Capture the cell that displays the provided text and extract its [x, y] central coordinate. 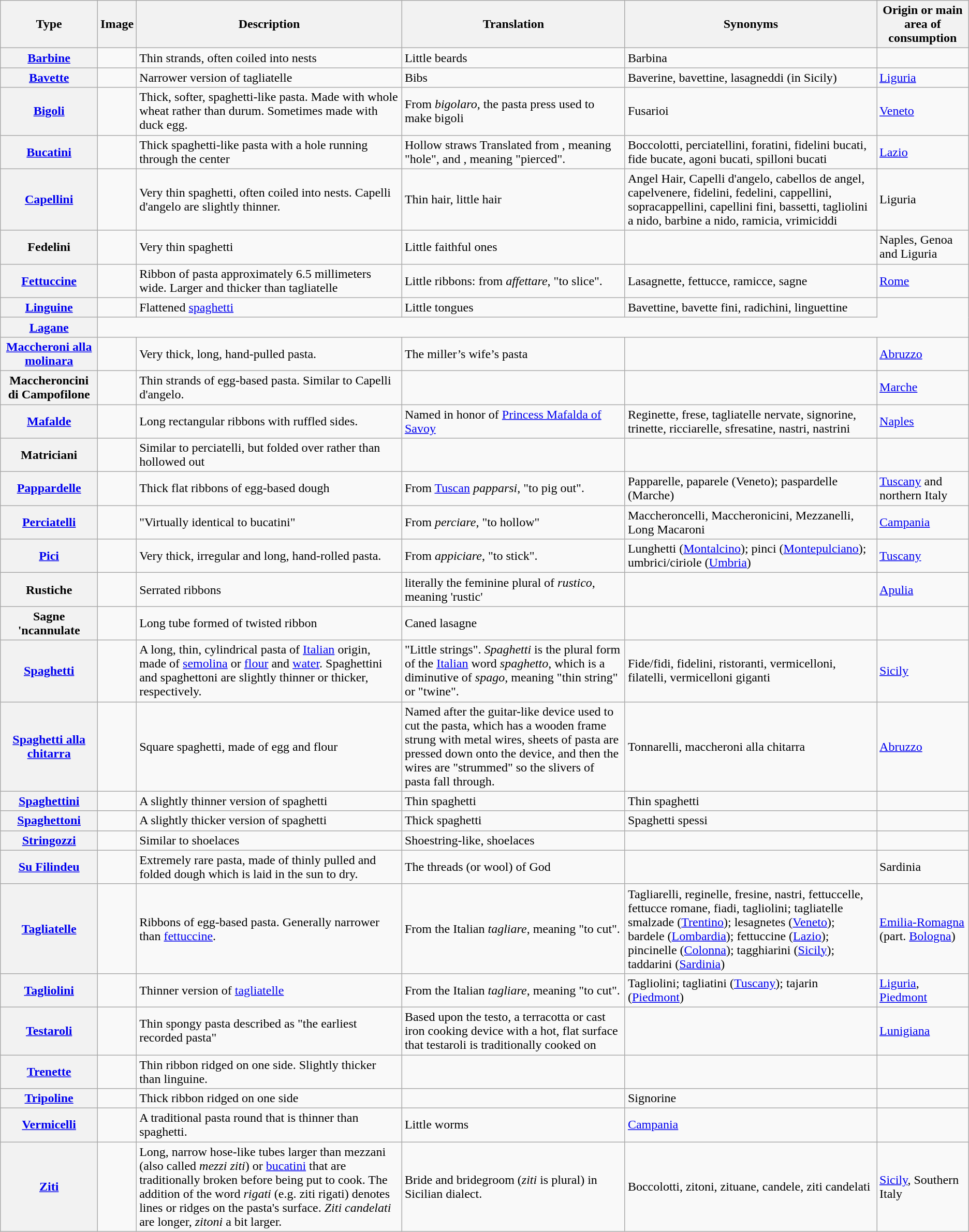
Barbine [49, 58]
Emilia-Romagna (part. Bologna) [923, 928]
Similar to shoelaces [269, 840]
Pici [49, 556]
Ziti [49, 1187]
Spaghetti spessi [751, 821]
Fettuccine [49, 280]
Liguria, Piedmont [923, 990]
Bavette [49, 78]
Tuscany [923, 556]
Thin strands of egg-based pasta. Similar to Capelli d'angelo. [269, 387]
Lasagnette, fettucce, ramicce, sagne [751, 280]
Baverine, bavettine, lasagneddi (in Sicily) [751, 78]
A slightly thicker version of spaghetti [269, 821]
Trenette [49, 1071]
Very thick, irregular and long, hand-rolled pasta. [269, 556]
Rustiche [49, 590]
Bride and bridegroom (ziti is plural) in Sicilian dialect. [513, 1187]
"Little strings". Spaghetti is the plural form of the Italian word spaghetto, which is a diminutive of spago, meaning "thin string" or "twine". [513, 671]
Reginette, frese, tagliatelle nervate, signorine, trinette, ricciarelle, sfresatine, nastri, nastrini [751, 421]
Square spaghetti, made of egg and flour [269, 746]
Lagane [49, 327]
Mafalde [49, 421]
Thick, softer, spaghetti-like pasta. Made with whole wheat rather than durum. Sometimes made with duck egg. [269, 111]
Rome [923, 280]
Naples, Genoa and Liguria [923, 247]
Tagliolini; tagliatini (Tuscany); tajarin (Piedmont) [751, 990]
Thin strands, often coiled into nests [269, 58]
Ribbons of egg-based pasta. Generally narrower than fettuccine. [269, 928]
Synonyms [751, 24]
Stringozzi [49, 840]
Based upon the testo, a terracotta or cast iron cooking device with a hot, flat surface that testaroli is traditionally cooked on [513, 1031]
Named in honor of Princess Mafalda of Savoy [513, 421]
Sardinia [923, 867]
Capellini [49, 200]
Fusarioi [751, 111]
Thick spaghetti-like pasta with a hole running through the center [269, 152]
Long rectangular ribbons with ruffled sides. [269, 421]
Marche [923, 387]
Veneto [923, 111]
Papparelle, paparele (Veneto); paspardelle (Marche) [751, 488]
Image [117, 24]
Serrated ribbons [269, 590]
Little tongues [513, 307]
Maccheroncini di Campofilone [49, 387]
From perciare, "to hollow" [513, 523]
Similar to perciatelli, but folded over rather than hollowed out [269, 455]
The threads (or wool) of God [513, 867]
Thin spongy pasta described as "the earliest recorded pasta" [269, 1031]
Thick flat ribbons of egg-based dough [269, 488]
Pappardelle [49, 488]
Boccolotti, perciatellini, foratini, fidelini bucati, fide bucate, agoni bucati, spilloni bucati [751, 152]
Spaghettoni [49, 821]
Very thick, long, hand-pulled pasta. [269, 354]
Linguine [49, 307]
Flattened spaghetti [269, 307]
Little beards [513, 58]
Boccolotti, zitoni, zituane, candele, ziti candelati [751, 1187]
Caned lasagne [513, 623]
Thin hair, little hair [513, 200]
Long tube formed of twisted ribbon [269, 623]
Narrower version of tagliatelle [269, 78]
Sicily [923, 671]
Ribbon of pasta approximately 6.5 millimeters wide. Larger and thicker than tagliatelle [269, 280]
Maccheroncelli, Maccheronicini, Mezzanelli, Long Macaroni [751, 523]
literally the feminine plural of rustico, meaning 'rustic' [513, 590]
Matriciani [49, 455]
Little worms [513, 1125]
Spaghetti alla chitarra [49, 746]
"Virtually identical to bucatini" [269, 523]
Su Filindeu [49, 867]
Little ribbons: from affettare, "to slice". [513, 280]
From bigolaro, the pasta press used to make bigoli [513, 111]
Extremely rare pasta, made of thinly pulled and folded dough which is laid in the sun to dry. [269, 867]
Thick spaghetti [513, 821]
Little faithful ones [513, 247]
Tuscany and northern Italy [923, 488]
Lazio [923, 152]
Maccheroni alla molinara [49, 354]
From appiciare, "to stick". [513, 556]
Spaghetti [49, 671]
Origin or main area of consumption [923, 24]
Lunigiana [923, 1031]
From Tuscan papparsi, "to pig out". [513, 488]
A traditional pasta round that is thinner than spaghetti. [269, 1125]
The miller’s wife’s pasta [513, 354]
Vermicelli [49, 1125]
Thick ribbon ridged on one side [269, 1099]
Spaghettini [49, 801]
Naples [923, 421]
Shoestring-like, shoelaces [513, 840]
Translation [513, 24]
Tagliolini [49, 990]
Apulia [923, 590]
Bigoli [49, 111]
Tripoline [49, 1099]
Barbina [751, 58]
Bavettine, bavette fini, radichini, linguettine [751, 307]
Hollow straws Translated from , meaning "hole", and , meaning "pierced". [513, 152]
Lunghetti (Montalcino); pinci (Montepulciano); umbrici/ciriole (Umbria) [751, 556]
Thin ribbon ridged on one side. Slightly thicker than linguine. [269, 1071]
Tagliatelle [49, 928]
Bucatini [49, 152]
Fedelini [49, 247]
Description [269, 24]
Sicily, Southern Italy [923, 1187]
Bibs [513, 78]
Tonnarelli, maccheroni alla chitarra [751, 746]
Testaroli [49, 1031]
Thinner version of tagliatelle [269, 990]
Signorine [751, 1099]
Type [49, 24]
Fide/fidi, fidelini, ristoranti, vermicelloni, filatelli, vermicelloni giganti [751, 671]
Very thin spaghetti, often coiled into nests. Capelli d'angelo are slightly thinner. [269, 200]
Very thin spaghetti [269, 247]
A slightly thinner version of spaghetti [269, 801]
Sagne 'ncannulate [49, 623]
Perciatelli [49, 523]
